From the cell containing the given text, extract its center point as (X, Y) coordinate. 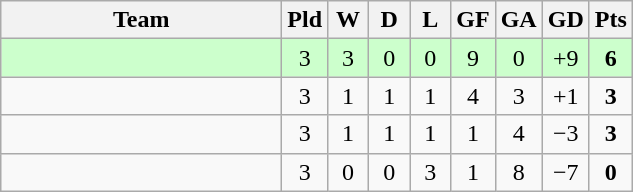
Pld (305, 20)
9 (473, 58)
Pts (610, 20)
−7 (566, 172)
+1 (566, 96)
D (390, 20)
+9 (566, 58)
−3 (566, 134)
W (348, 20)
GD (566, 20)
Team (142, 20)
6 (610, 58)
GF (473, 20)
L (430, 20)
8 (518, 172)
GA (518, 20)
